Determine the [X, Y] coordinate at the center of the cell enclosing the given text.  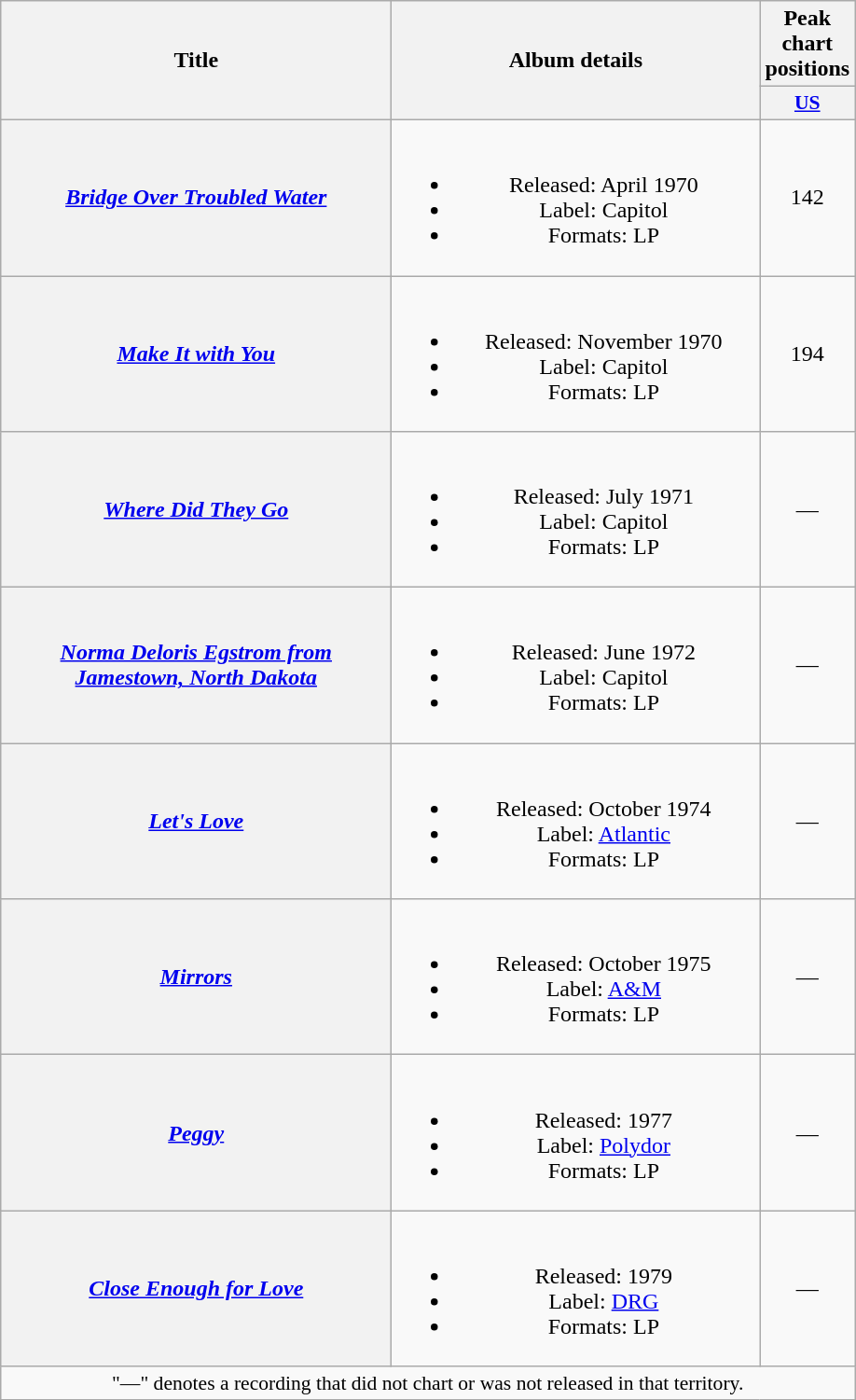
"—" denotes a recording that did not chart or was not released in that territory. [428, 1383]
Released: October 1974Label: AtlanticFormats: LP [576, 821]
Where Did They Go [196, 509]
194 [808, 354]
Released: 1979Label: DRGFormats: LP [576, 1289]
Album details [576, 61]
Released: October 1975Label: A&MFormats: LP [576, 977]
Norma Deloris Egstrom from Jamestown, North Dakota [196, 666]
Let's Love [196, 821]
Make It with You [196, 354]
Released: 1977Label: PolydorFormats: LP [576, 1132]
US [808, 104]
Released: June 1972Label: CapitolFormats: LP [576, 666]
Peak chart positions [808, 44]
Title [196, 61]
Released: November 1970Label: CapitolFormats: LP [576, 354]
Mirrors [196, 977]
Bridge Over Troubled Water [196, 198]
Peggy [196, 1132]
142 [808, 198]
Released: July 1971Label: CapitolFormats: LP [576, 509]
Close Enough for Love [196, 1289]
Released: April 1970Label: CapitolFormats: LP [576, 198]
